Return (X, Y) of the center of cell containing provided text 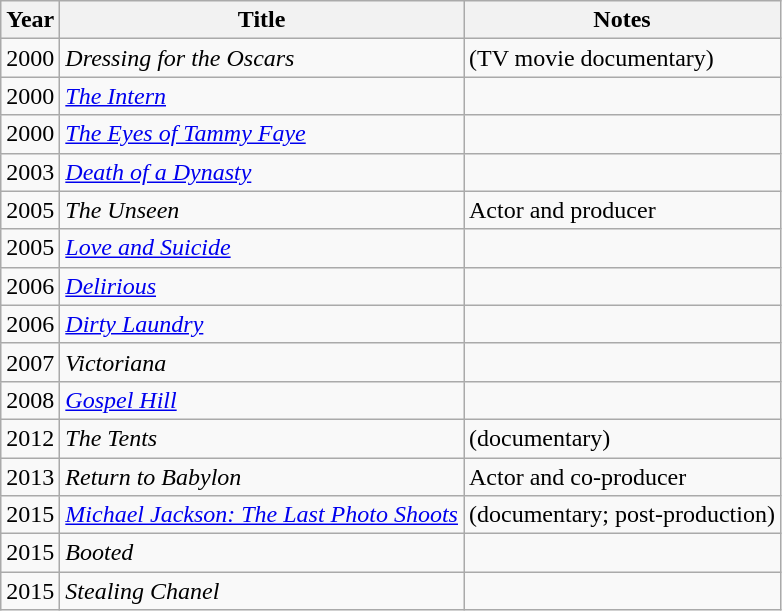
Michael Jackson: The Last Photo Shoots (262, 515)
The Intern (262, 96)
(TV movie documentary) (622, 58)
Gospel Hill (262, 400)
The Tents (262, 438)
2012 (30, 438)
Actor and producer (622, 210)
Victoriana (262, 362)
2003 (30, 172)
(documentary) (622, 438)
Return to Babylon (262, 477)
Dirty Laundry (262, 324)
2008 (30, 400)
The Eyes of Tammy Faye (262, 134)
The Unseen (262, 210)
Dressing for the Oscars (262, 58)
Notes (622, 20)
Love and Suicide (262, 248)
Actor and co-producer (622, 477)
Death of a Dynasty (262, 172)
Delirious (262, 286)
Year (30, 20)
Booted (262, 553)
Stealing Chanel (262, 591)
2007 (30, 362)
(documentary; post-production) (622, 515)
Title (262, 20)
2013 (30, 477)
